Determine the [X, Y] coordinate at the center of the cell enclosing the given text.  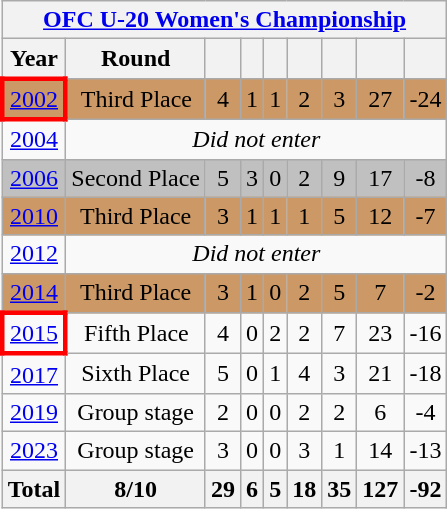
2006 [34, 178]
127 [380, 489]
18 [304, 489]
8/10 [136, 489]
2012 [34, 254]
9 [340, 178]
2017 [34, 374]
12 [380, 216]
-2 [426, 293]
2023 [34, 450]
17 [380, 178]
Year [34, 59]
Total [34, 489]
21 [380, 374]
Round [136, 59]
2015 [34, 334]
Second Place [136, 178]
2019 [34, 412]
OFC U-20 Women's Championship [224, 20]
2014 [34, 293]
29 [222, 489]
-13 [426, 450]
-16 [426, 334]
35 [340, 489]
Sixth Place [136, 374]
14 [380, 450]
23 [380, 334]
-18 [426, 374]
-8 [426, 178]
2002 [34, 98]
2010 [34, 216]
2004 [34, 139]
27 [380, 98]
-92 [426, 489]
-4 [426, 412]
Fifth Place [136, 334]
-24 [426, 98]
-7 [426, 216]
